Find where the given text appears and provide that cell's center as [x, y] coordinate. 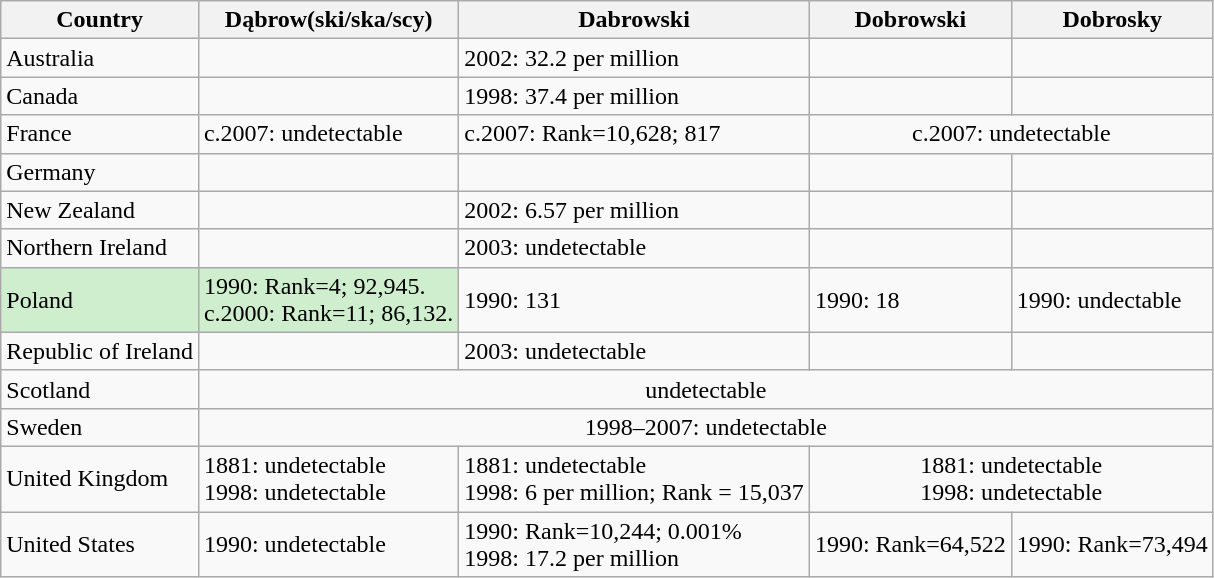
Dabrowski [634, 20]
1998: 37.4 per million [634, 96]
1990: Rank=10,244; 0.001%1998: 17.2 per million [634, 544]
1990: undectable [1112, 300]
1998–2007: undetectable [706, 427]
Dobrosky [1112, 20]
United Kingdom [100, 478]
1990: Rank=4; 92,945.c.2000: Rank=11; 86,132. [328, 300]
undetectable [706, 389]
Germany [100, 172]
Dąbrow(ski/ska/scy) [328, 20]
Poland [100, 300]
France [100, 134]
Sweden [100, 427]
c.2007: Rank=10,628; 817 [634, 134]
2002: 6.57 per million [634, 210]
Country [100, 20]
1990: Rank=64,522 [910, 544]
1881: undetectable1998: 6 per million; Rank = 15,037 [634, 478]
1990: undetectable [328, 544]
1990: 18 [910, 300]
Northern Ireland [100, 248]
Republic of Ireland [100, 351]
Dobrowski [910, 20]
Canada [100, 96]
New Zealand [100, 210]
United States [100, 544]
1990: 131 [634, 300]
2002: 32.2 per million [634, 58]
1990: Rank=73,494 [1112, 544]
Australia [100, 58]
Scotland [100, 389]
